Locate the cell with the specified text and output its (x, y) center coordinate. 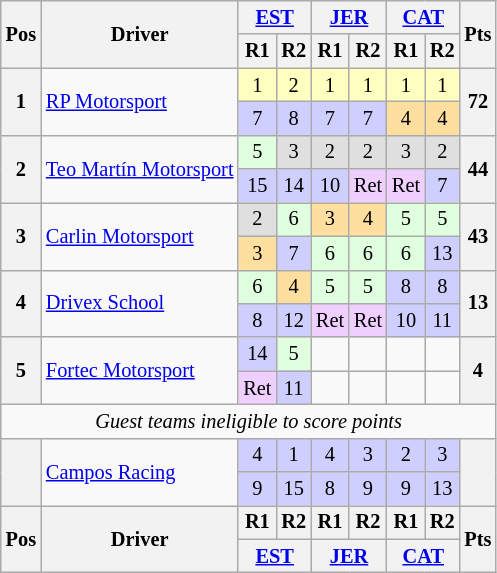
Fortec Motorsport (140, 370)
Guest teams ineligible to score points (249, 421)
44 (478, 168)
Campos Racing (140, 472)
Drivex School (140, 304)
Carlin Motorsport (140, 236)
RP Motorsport (140, 102)
12 (294, 320)
43 (478, 236)
Teo Martín Motorsport (140, 168)
72 (478, 102)
